Scan for the cell matching the given text and deliver its (X, Y) coordinate at center. 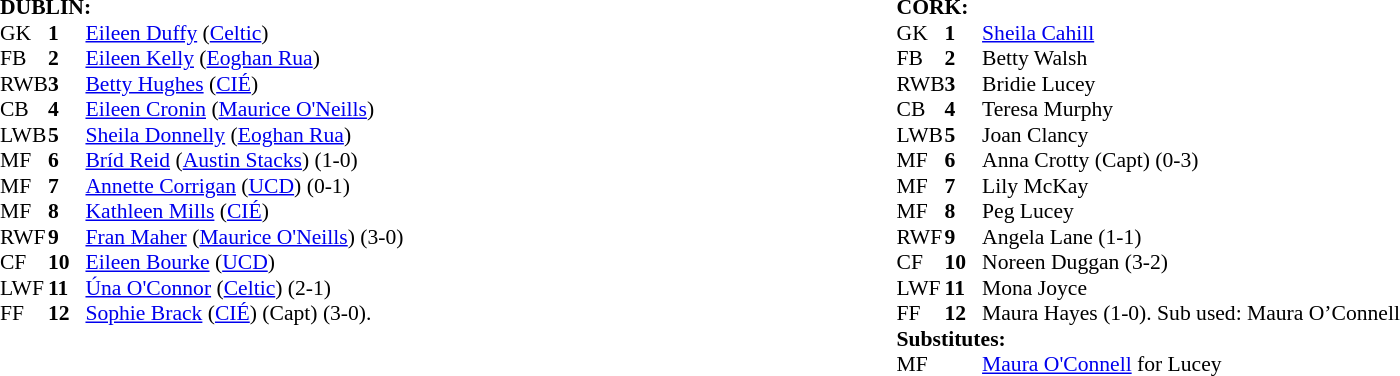
Annette Corrigan (UCD) (0-1) (244, 186)
Bríd Reid (Austin Stacks) (1-0) (244, 161)
Betty Hughes (CIÉ) (244, 84)
Joan Clancy (1191, 135)
Betty Walsh (1191, 59)
Bridie Lucey (1191, 84)
Eileen Bourke (UCD) (244, 263)
Angela Lane (1-1) (1191, 237)
Maura Hayes (1-0). Sub used: Maura O’Connell (1191, 313)
Eileen Duffy (Celtic) (244, 33)
Sheila Donnelly (Eoghan Rua) (244, 135)
Kathleen Mills (CIÉ) (244, 211)
Mona Joyce (1191, 288)
Substitutes: (1148, 339)
Noreen Duggan (3-2) (1191, 263)
Teresa Murphy (1191, 109)
Peg Lucey (1191, 211)
Eileen Cronin (Maurice O'Neills) (244, 109)
Lily McKay (1191, 186)
Eileen Kelly (Eoghan Rua) (244, 59)
Sheila Cahill (1191, 33)
Sophie Brack (CIÉ) (Capt) (3-0). (244, 313)
Fran Maher (Maurice O'Neills) (3-0) (244, 237)
Úna O'Connor (Celtic) (2-1) (244, 288)
Anna Crotty (Capt) (0-3) (1191, 161)
